Pinpoint the cell where the given text exists, returning its [x, y] midpoint coordinate. 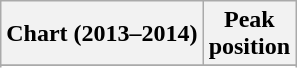
Chart (2013–2014) [102, 34]
Peakposition [249, 34]
